From the cell containing the given text, extract its center point as [x, y] coordinate. 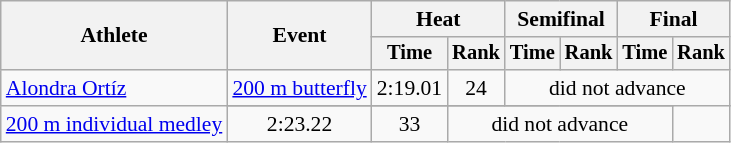
24 [476, 88]
2:23.22 [299, 124]
2:19.01 [410, 88]
200 m butterfly [299, 88]
Athlete [114, 36]
33 [410, 124]
Alondra Ortíz [114, 88]
Event [299, 36]
Heat [438, 19]
200 m individual medley [114, 124]
Semifinal [561, 19]
Final [673, 19]
